Provide the (x, y) coordinate of the cell's center where the given text is located.  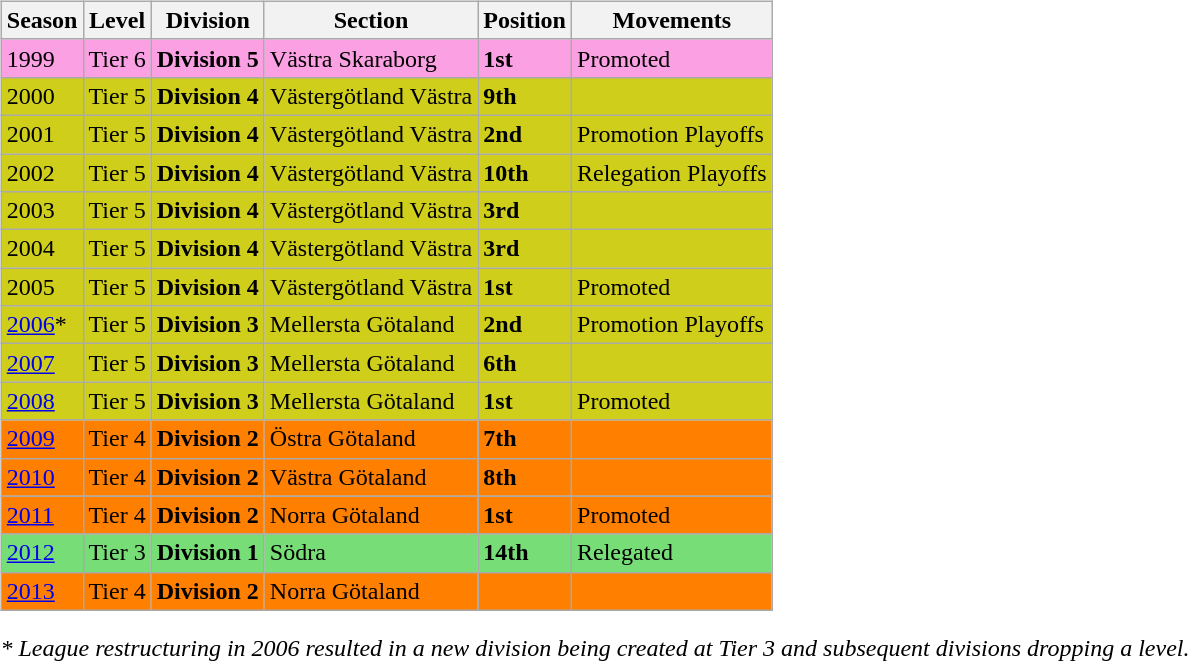
2004 (42, 249)
Östra Götaland (370, 439)
Division 5 (208, 58)
2001 (42, 134)
2012 (42, 553)
Relegated (672, 553)
Level (117, 20)
Division (208, 20)
Västra Skaraborg (370, 58)
2007 (42, 363)
2005 (42, 287)
2000 (42, 96)
9th (525, 96)
6th (525, 363)
14th (525, 553)
Position (525, 20)
10th (525, 173)
1999 (42, 58)
Division 1 (208, 553)
Section (370, 20)
8th (525, 477)
Relegation Playoffs (672, 173)
2006* (42, 325)
2008 (42, 401)
Tier 3 (117, 553)
7th (525, 439)
2002 (42, 173)
2013 (42, 591)
2010 (42, 477)
2003 (42, 211)
2009 (42, 439)
2011 (42, 515)
Södra (370, 553)
Season (42, 20)
Västra Götaland (370, 477)
Movements (672, 20)
Tier 6 (117, 58)
